Search for the cell housing the specified text and yield its [x, y] center coordinate. 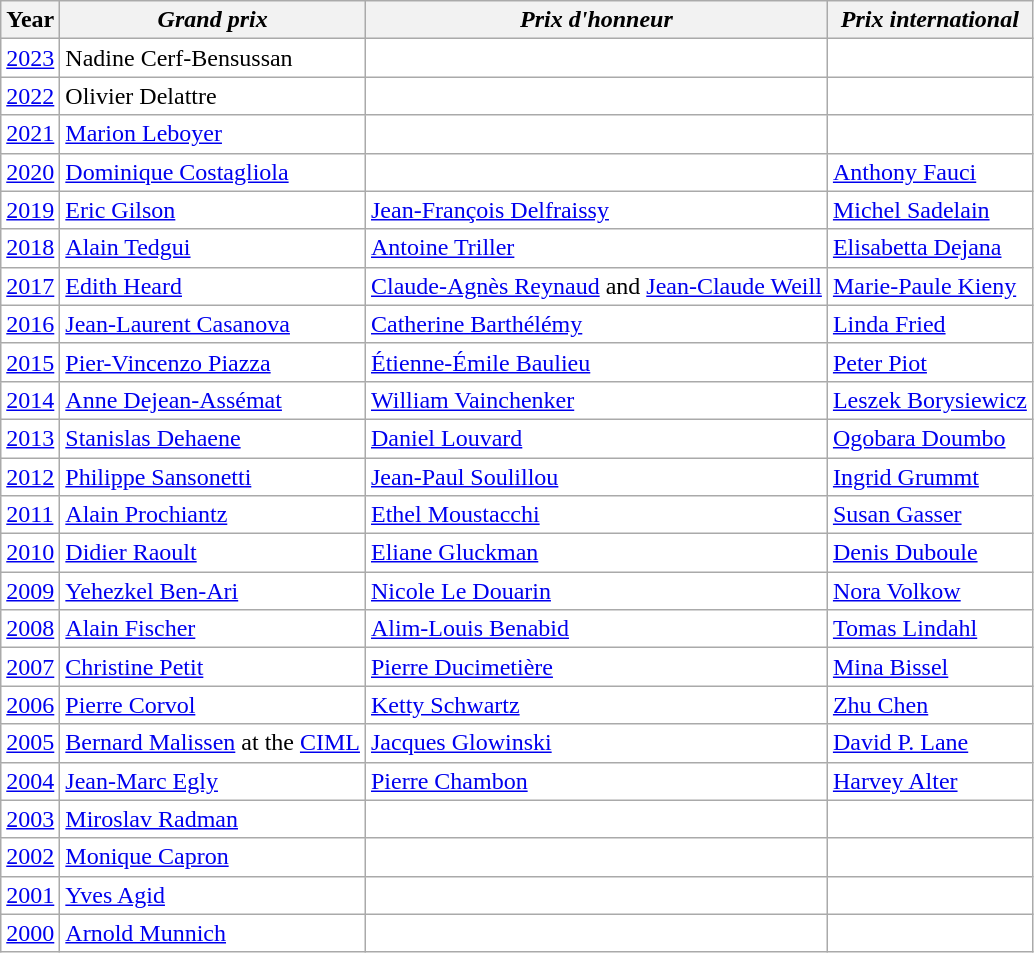
Eric Gilson [213, 210]
Alain Prochiantz [213, 515]
2020 [30, 172]
2017 [30, 286]
Edith Heard [213, 286]
Stanislas Dehaene [213, 438]
2022 [30, 96]
2005 [30, 743]
2008 [30, 629]
2009 [30, 591]
Arnold Munnich [213, 933]
Monique Capron [213, 857]
Peter Piot [930, 362]
2023 [30, 58]
2001 [30, 895]
2019 [30, 210]
Philippe Sansonetti [213, 477]
2011 [30, 515]
Ketty Schwartz [596, 705]
2006 [30, 705]
Catherine Barthélémy [596, 324]
Bernard Malissen at the CIML [213, 743]
2015 [30, 362]
Claude-Agnès Reynaud and Jean-Claude Weill [596, 286]
Tomas Lindahl [930, 629]
Étienne-Émile Baulieu [596, 362]
Jean-Laurent Casanova [213, 324]
William Vainchenker [596, 400]
Nadine Cerf-Bensussan [213, 58]
Jean-Paul Soulillou [596, 477]
2004 [30, 781]
2021 [30, 134]
Anne Dejean-Assémat [213, 400]
Linda Fried [930, 324]
Ogobara Doumbo [930, 438]
David P. Lane [930, 743]
Grand prix [213, 20]
Alain Tedgui [213, 248]
Marie-Paule Kieny [930, 286]
2014 [30, 400]
Pier-Vincenzo Piazza [213, 362]
Dominique Costagliola [213, 172]
Ingrid Grummt [930, 477]
Zhu Chen [930, 705]
2007 [30, 667]
Olivier Delattre [213, 96]
Leszek Borysiewicz [930, 400]
Antoine Triller [596, 248]
Miroslav Radman [213, 819]
Jacques Glowinski [596, 743]
Pierre Ducimetière [596, 667]
Didier Raoult [213, 553]
Alim-Louis Benabid [596, 629]
Pierre Corvol [213, 705]
Ethel Moustacchi [596, 515]
2002 [30, 857]
2003 [30, 819]
Yves Agid [213, 895]
Eliane Gluckman [596, 553]
Susan Gasser [930, 515]
2016 [30, 324]
Nicole Le Douarin [596, 591]
Marion Leboyer [213, 134]
Michel Sadelain [930, 210]
Anthony Fauci [930, 172]
2018 [30, 248]
Alain Fischer [213, 629]
Nora Volkow [930, 591]
2010 [30, 553]
Daniel Louvard [596, 438]
2000 [30, 933]
Yehezkel Ben-Ari [213, 591]
Harvey Alter [930, 781]
Prix international [930, 20]
Jean-François Delfraissy [596, 210]
Prix d'honneur [596, 20]
Pierre Chambon [596, 781]
2012 [30, 477]
Jean-Marc Egly [213, 781]
Christine Petit [213, 667]
2013 [30, 438]
Denis Duboule [930, 553]
Mina Bissel [930, 667]
Elisabetta Dejana [930, 248]
Year [30, 20]
